Locate the cell with the specified text and output its (X, Y) center coordinate. 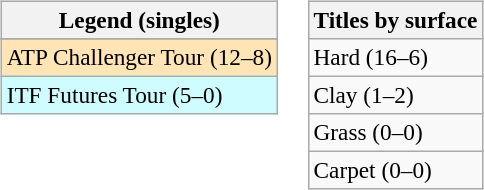
ATP Challenger Tour (12–8) (139, 57)
Hard (16–6) (396, 57)
Clay (1–2) (396, 95)
Legend (singles) (139, 20)
Titles by surface (396, 20)
ITF Futures Tour (5–0) (139, 95)
Grass (0–0) (396, 133)
Carpet (0–0) (396, 171)
